Identify which cell holds the provided text, then report its [X, Y] central coordinate. 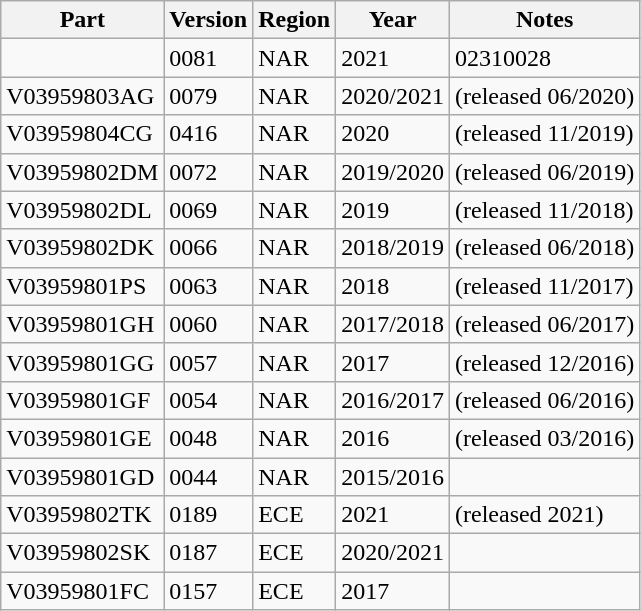
V03959802TK [82, 515]
Year [393, 20]
0081 [208, 58]
V03959801FC [82, 591]
2019/2020 [393, 172]
(released 12/2016) [544, 362]
0069 [208, 210]
Region [294, 20]
0072 [208, 172]
(released 11/2019) [544, 134]
V03959802DM [82, 172]
(released 2021) [544, 515]
(released 03/2016) [544, 438]
0157 [208, 591]
(released 06/2020) [544, 96]
2016 [393, 438]
V03959801GG [82, 362]
0048 [208, 438]
2020 [393, 134]
0066 [208, 248]
2018 [393, 286]
(released 06/2018) [544, 248]
0079 [208, 96]
Part [82, 20]
V03959802DL [82, 210]
(released 11/2017) [544, 286]
V03959804CG [82, 134]
(released 11/2018) [544, 210]
2016/2017 [393, 400]
2018/2019 [393, 248]
0416 [208, 134]
(released 06/2019) [544, 172]
0189 [208, 515]
02310028 [544, 58]
V03959802DK [82, 248]
Version [208, 20]
2015/2016 [393, 477]
0060 [208, 324]
0063 [208, 286]
0044 [208, 477]
(released 06/2017) [544, 324]
V03959801GD [82, 477]
0054 [208, 400]
0187 [208, 553]
V03959801GH [82, 324]
2017/2018 [393, 324]
V03959801GE [82, 438]
2019 [393, 210]
(released 06/2016) [544, 400]
V03959801GF [82, 400]
Notes [544, 20]
V03959801PS [82, 286]
V03959803AG [82, 96]
V03959802SK [82, 553]
0057 [208, 362]
